From the cell containing the given text, extract its center point as (X, Y) coordinate. 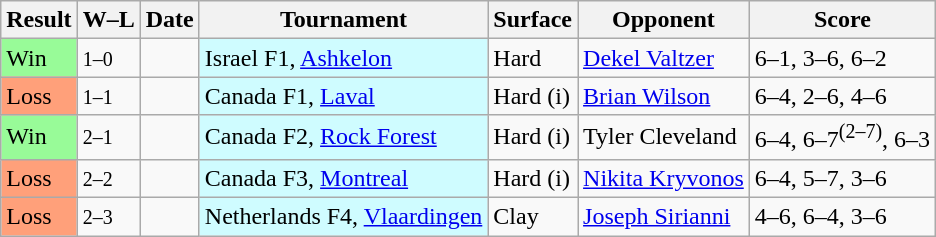
Brian Wilson (664, 96)
Canada F3, Montreal (344, 178)
6–4, 6–7(2–7), 6–3 (842, 138)
Netherlands F4, Vlaardingen (344, 217)
Canada F2, Rock Forest (344, 138)
Score (842, 20)
Hard (533, 58)
6–4, 5–7, 3–6 (842, 178)
6–1, 3–6, 6–2 (842, 58)
Result (39, 20)
2–2 (108, 178)
2–3 (108, 217)
Opponent (664, 20)
Surface (533, 20)
2–1 (108, 138)
4–6, 6–4, 3–6 (842, 217)
Canada F1, Laval (344, 96)
Nikita Kryvonos (664, 178)
Date (170, 20)
Joseph Sirianni (664, 217)
Tyler Cleveland (664, 138)
1–1 (108, 96)
Dekel Valtzer (664, 58)
W–L (108, 20)
6–4, 2–6, 4–6 (842, 96)
Clay (533, 217)
1–0 (108, 58)
Tournament (344, 20)
Israel F1, Ashkelon (344, 58)
